Search for the cell housing the specified text and yield its (X, Y) center coordinate. 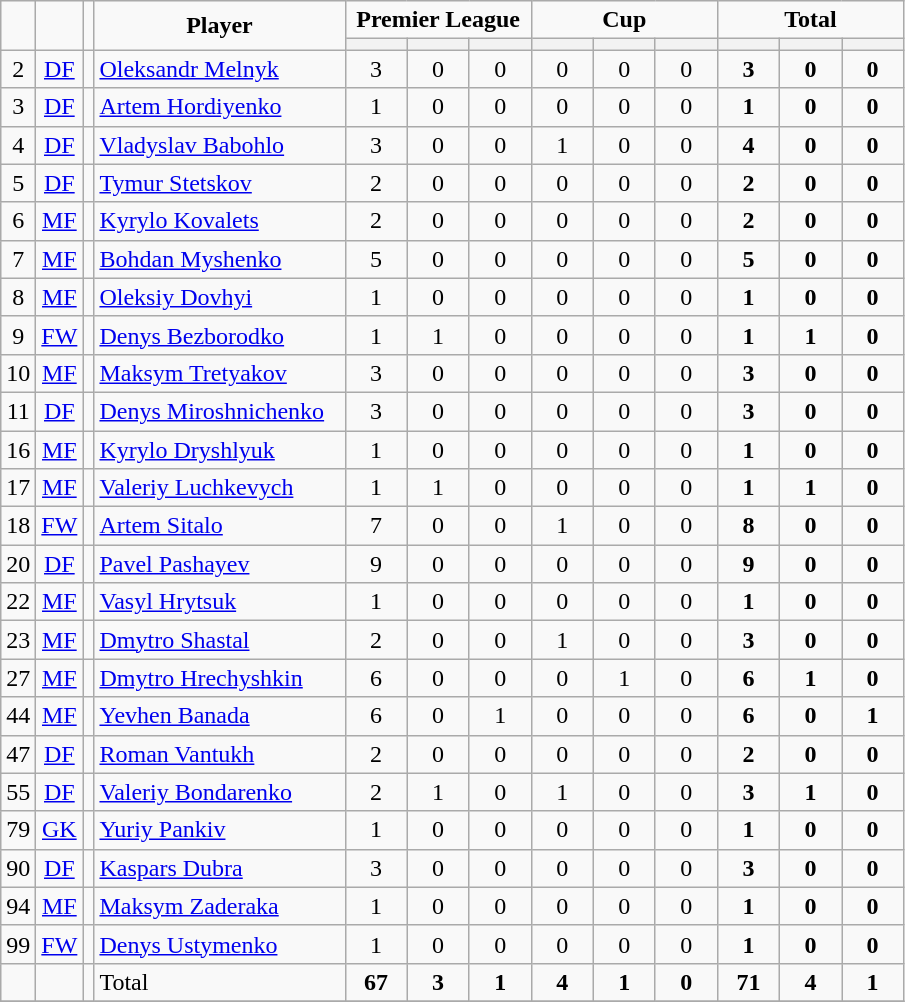
Premier League (438, 20)
22 (18, 602)
Maksym Tretyakov (220, 373)
Oleksiy Dovhyi (220, 297)
Maksym Zaderaka (220, 906)
Kyrylo Dryshlyuk (220, 449)
20 (18, 564)
Denys Miroshnichenko (220, 411)
GK (60, 830)
Bohdan Myshenko (220, 259)
Yevhen Banada (220, 716)
Artem Sitalo (220, 526)
Player (220, 26)
94 (18, 906)
Kaspars Dubra (220, 868)
Tymur Stetskov (220, 183)
Denys Bezborodko (220, 335)
Roman Vantukh (220, 754)
Valeriy Luchkevych (220, 488)
Denys Ustymenko (220, 944)
18 (18, 526)
17 (18, 488)
Dmytro Hrechyshkin (220, 678)
Valeriy Bondarenko (220, 792)
27 (18, 678)
Vladyslav Babohlo (220, 145)
Artem Hordiyenko (220, 107)
47 (18, 754)
Oleksandr Melnyk (220, 69)
55 (18, 792)
Cup (624, 20)
71 (748, 982)
79 (18, 830)
44 (18, 716)
10 (18, 373)
Pavel Pashayev (220, 564)
Vasyl Hrytsuk (220, 602)
90 (18, 868)
Yuriy Pankiv (220, 830)
Dmytro Shastal (220, 640)
Kyrylo Kovalets (220, 221)
67 (376, 982)
11 (18, 411)
16 (18, 449)
99 (18, 944)
23 (18, 640)
